Locate the cell with the specified text and output its (X, Y) center coordinate. 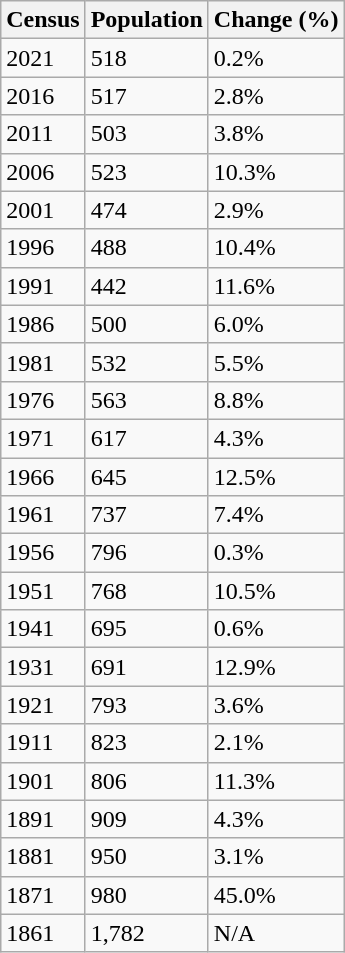
11.6% (276, 286)
474 (146, 210)
6.0% (276, 324)
2.8% (276, 96)
11.3% (276, 781)
793 (146, 705)
1941 (43, 629)
691 (146, 667)
1901 (43, 781)
3.8% (276, 134)
1981 (43, 362)
1931 (43, 667)
503 (146, 134)
N/A (276, 933)
2.9% (276, 210)
3.1% (276, 857)
442 (146, 286)
617 (146, 438)
737 (146, 515)
1991 (43, 286)
0.6% (276, 629)
518 (146, 58)
806 (146, 781)
488 (146, 248)
500 (146, 324)
909 (146, 819)
980 (146, 895)
1966 (43, 477)
1951 (43, 591)
517 (146, 96)
1976 (43, 400)
695 (146, 629)
532 (146, 362)
10.5% (276, 591)
1891 (43, 819)
2006 (43, 172)
8.8% (276, 400)
3.6% (276, 705)
2011 (43, 134)
1861 (43, 933)
768 (146, 591)
Census (43, 20)
645 (146, 477)
1956 (43, 553)
0.2% (276, 58)
823 (146, 743)
10.3% (276, 172)
523 (146, 172)
7.4% (276, 515)
1911 (43, 743)
10.4% (276, 248)
950 (146, 857)
1996 (43, 248)
0.3% (276, 553)
12.9% (276, 667)
1921 (43, 705)
2021 (43, 58)
2.1% (276, 743)
Change (%) (276, 20)
Population (146, 20)
1871 (43, 895)
2001 (43, 210)
1971 (43, 438)
1986 (43, 324)
2016 (43, 96)
1881 (43, 857)
1961 (43, 515)
45.0% (276, 895)
5.5% (276, 362)
796 (146, 553)
563 (146, 400)
12.5% (276, 477)
1,782 (146, 933)
